Search for the cell housing the specified text and yield its (X, Y) center coordinate. 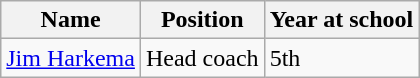
Position (202, 20)
Name (71, 20)
Jim Harkema (71, 58)
Head coach (202, 58)
5th (342, 58)
Year at school (342, 20)
